Find where the given text appears and provide that cell's center as [X, Y] coordinate. 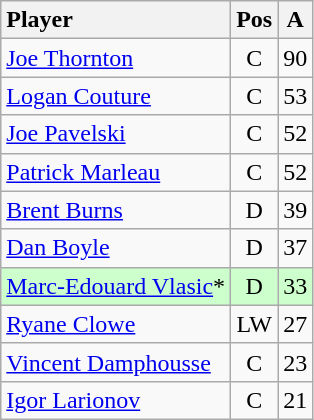
Marc-Edouard Vlasic* [116, 286]
Ryane Clowe [116, 324]
27 [296, 324]
Joe Pavelski [116, 134]
21 [296, 400]
37 [296, 248]
Vincent Damphousse [116, 362]
39 [296, 210]
Pos [254, 20]
Joe Thornton [116, 58]
Brent Burns [116, 210]
53 [296, 96]
Igor Larionov [116, 400]
Player [116, 20]
Patrick Marleau [116, 172]
23 [296, 362]
LW [254, 324]
Logan Couture [116, 96]
Dan Boyle [116, 248]
A [296, 20]
90 [296, 58]
33 [296, 286]
